Provide the (X, Y) coordinate of the cell's center where the given text is located.  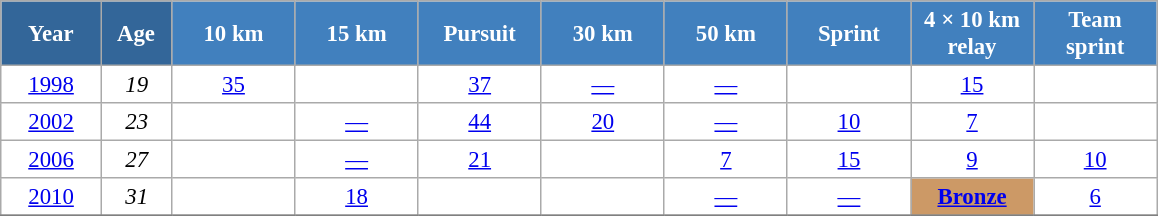
Bronze (972, 197)
Sprint (848, 34)
Age (136, 34)
44 (480, 122)
Team sprint (1096, 34)
4 × 10 km relay (972, 34)
19 (136, 85)
15 km (356, 34)
30 km (602, 34)
21 (480, 160)
10 km (234, 34)
6 (1096, 197)
31 (136, 197)
2006 (52, 160)
27 (136, 160)
50 km (726, 34)
9 (972, 160)
37 (480, 85)
2002 (52, 122)
20 (602, 122)
Year (52, 34)
1998 (52, 85)
2010 (52, 197)
Pursuit (480, 34)
23 (136, 122)
35 (234, 85)
18 (356, 197)
